Return the [x, y] coordinate for the center point of the cell that contains the specified text.  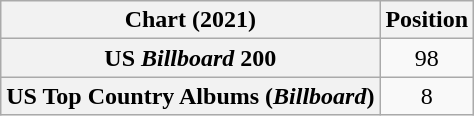
US Billboard 200 [190, 58]
Position [427, 20]
98 [427, 58]
US Top Country Albums (Billboard) [190, 96]
Chart (2021) [190, 20]
8 [427, 96]
